Search for the cell housing the specified text and yield its [x, y] center coordinate. 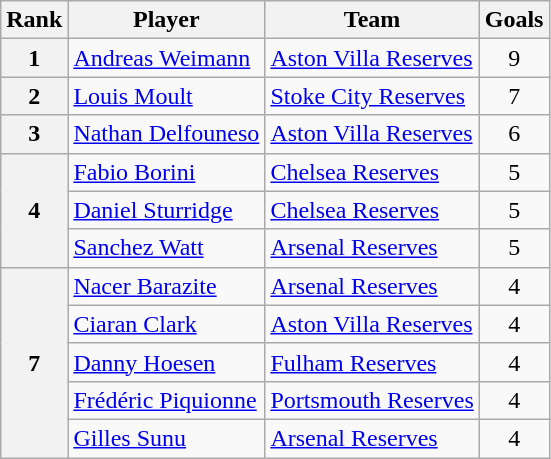
Stoke City Reserves [372, 96]
Frédéric Piquionne [166, 400]
Rank [34, 20]
Sanchez Watt [166, 248]
Fulham Reserves [372, 362]
Andreas Weimann [166, 58]
Portsmouth Reserves [372, 400]
Daniel Sturridge [166, 210]
3 [34, 134]
Gilles Sunu [166, 438]
Fabio Borini [166, 172]
1 [34, 58]
Player [166, 20]
6 [514, 134]
Danny Hoesen [166, 362]
Nacer Barazite [166, 286]
Ciaran Clark [166, 324]
9 [514, 58]
Louis Moult [166, 96]
2 [34, 96]
Team [372, 20]
Goals [514, 20]
Nathan Delfouneso [166, 134]
